Extract the (x, y) coordinate from the center of the cell holding the provided text.  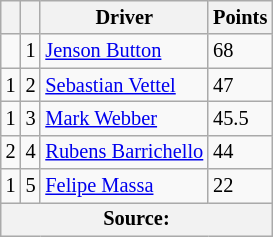
22 (240, 186)
4 (31, 152)
Felipe Massa (124, 186)
Rubens Barrichello (124, 152)
Jenson Button (124, 51)
47 (240, 85)
44 (240, 152)
3 (31, 118)
5 (31, 186)
Source: (136, 219)
68 (240, 51)
Points (240, 17)
Driver (124, 17)
Mark Webber (124, 118)
Sebastian Vettel (124, 85)
45.5 (240, 118)
